Determine the (x, y) coordinate at the center of the cell enclosing the given text.  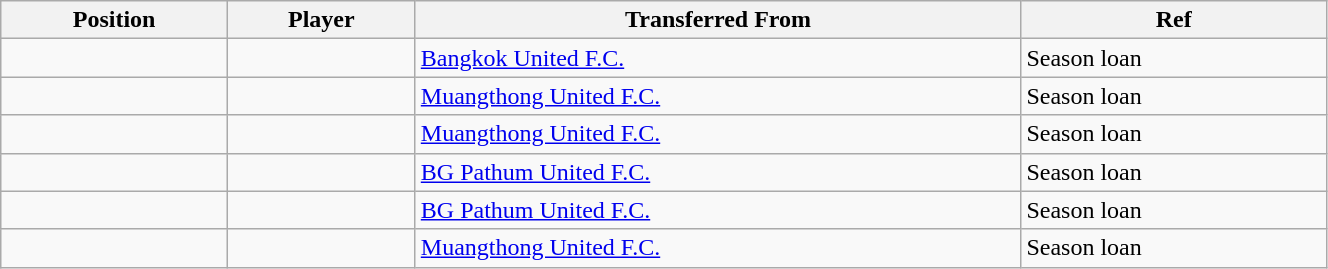
Player (321, 20)
Bangkok United F.C. (718, 58)
Transferred From (718, 20)
Position (114, 20)
Ref (1174, 20)
